Output the [x, y] coordinate of the center of the cell containing the given text.  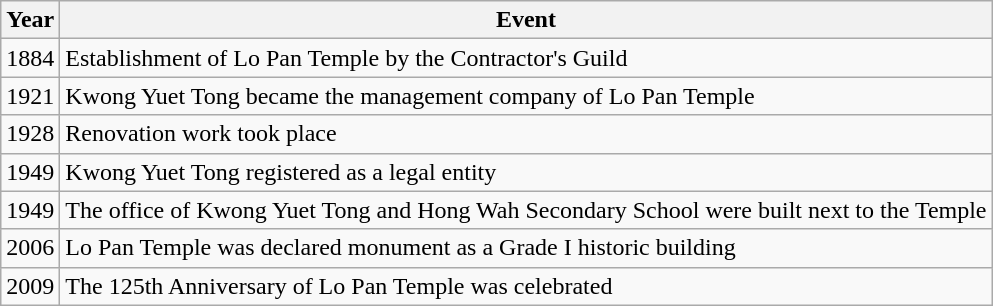
Kwong Yuet Tong registered as a legal entity [526, 172]
2009 [30, 286]
Lo Pan Temple was declared monument as a Grade I historic building [526, 248]
The 125th Anniversary of Lo Pan Temple was celebrated [526, 286]
Year [30, 20]
2006 [30, 248]
1884 [30, 58]
Event [526, 20]
Kwong Yuet Tong became the management company of Lo Pan Temple [526, 96]
Establishment of Lo Pan Temple by the Contractor's Guild [526, 58]
1921 [30, 96]
Renovation work took place [526, 134]
The office of Kwong Yuet Tong and Hong Wah Secondary School were built next to the Temple [526, 210]
1928 [30, 134]
